Extract the [X, Y] coordinate from the center of the cell holding the provided text.  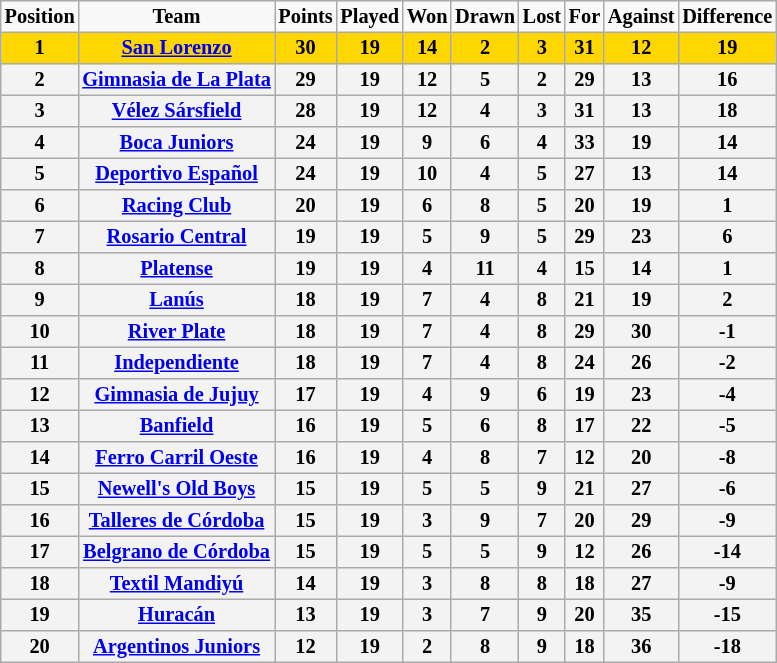
-5 [727, 426]
Racing Club [176, 206]
-15 [727, 615]
Argentinos Juniors [176, 647]
Drawn [485, 17]
Position [40, 17]
San Lorenzo [176, 48]
For [584, 17]
Newell's Old Boys [176, 489]
Against [641, 17]
Belgrano de Córdoba [176, 552]
Boca Juniors [176, 143]
-2 [727, 363]
-4 [727, 395]
Gimnasia de Jujuy [176, 395]
Banfield [176, 426]
28 [306, 111]
Played [370, 17]
Platense [176, 269]
-14 [727, 552]
36 [641, 647]
Textil Mandiyú [176, 584]
Deportivo Español [176, 174]
-18 [727, 647]
Ferro Carril Oeste [176, 458]
Huracán [176, 615]
Lanús [176, 300]
22 [641, 426]
-6 [727, 489]
35 [641, 615]
33 [584, 143]
-1 [727, 332]
Difference [727, 17]
Team [176, 17]
Gimnasia de La Plata [176, 80]
Independiente [176, 363]
Points [306, 17]
Rosario Central [176, 237]
Talleres de Córdoba [176, 521]
Won [427, 17]
Vélez Sársfield [176, 111]
Lost [542, 17]
River Plate [176, 332]
-8 [727, 458]
